Extract the [x, y] coordinate from the center of the cell holding the provided text.  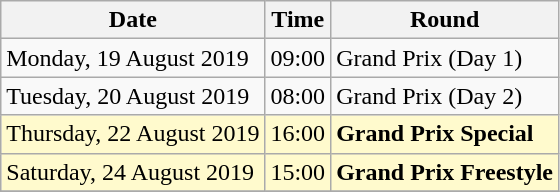
Round [445, 20]
Tuesday, 20 August 2019 [133, 96]
08:00 [298, 96]
Grand Prix (Day 1) [445, 58]
Date [133, 20]
Monday, 19 August 2019 [133, 58]
Thursday, 22 August 2019 [133, 134]
Grand Prix Special [445, 134]
09:00 [298, 58]
15:00 [298, 172]
Grand Prix Freestyle [445, 172]
Grand Prix (Day 2) [445, 96]
16:00 [298, 134]
Time [298, 20]
Saturday, 24 August 2019 [133, 172]
